Extract the [x, y] coordinate from the center of the cell holding the provided text.  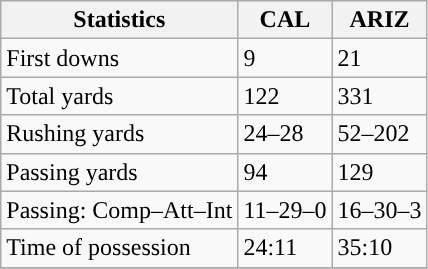
52–202 [380, 134]
24:11 [285, 248]
35:10 [380, 248]
First downs [120, 58]
122 [285, 96]
Rushing yards [120, 134]
94 [285, 172]
331 [380, 96]
21 [380, 58]
Total yards [120, 96]
Statistics [120, 20]
129 [380, 172]
CAL [285, 20]
Passing yards [120, 172]
11–29–0 [285, 210]
9 [285, 58]
Passing: Comp–Att–Int [120, 210]
Time of possession [120, 248]
24–28 [285, 134]
ARIZ [380, 20]
16–30–3 [380, 210]
